For the text-containing cell, return its midpoint in [X, Y] coordinate format. 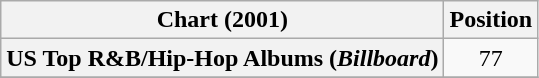
Position [491, 20]
US Top R&B/Hip-Hop Albums (Billboard) [222, 58]
77 [491, 58]
Chart (2001) [222, 20]
